Identify which cell holds the provided text, then report its [x, y] central coordinate. 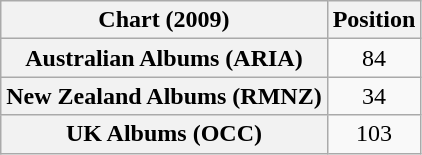
34 [374, 96]
Chart (2009) [164, 20]
84 [374, 58]
Australian Albums (ARIA) [164, 58]
New Zealand Albums (RMNZ) [164, 96]
UK Albums (OCC) [164, 134]
103 [374, 134]
Position [374, 20]
